Return the (x, y) coordinate for the center point of the cell that contains the specified text.  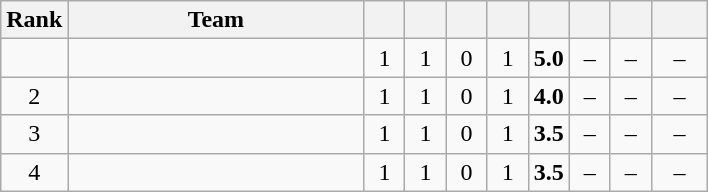
2 (34, 96)
4 (34, 172)
Team (216, 20)
4.0 (548, 96)
3 (34, 134)
Rank (34, 20)
5.0 (548, 58)
